Locate the cell with the specified text and output its (x, y) center coordinate. 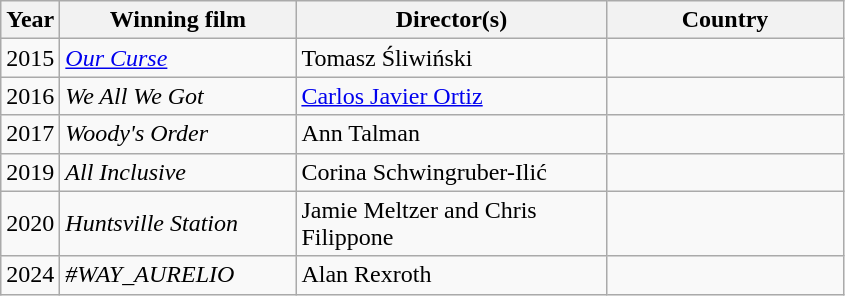
We All We Got (178, 96)
2015 (30, 58)
Our Curse (178, 58)
Country (725, 20)
Winning film (178, 20)
Carlos Javier Ortiz (452, 96)
Tomasz Śliwiński (452, 58)
All Inclusive (178, 172)
Huntsville Station (178, 224)
2017 (30, 134)
2020 (30, 224)
Jamie Meltzer and Chris Filippone (452, 224)
Alan Rexroth (452, 275)
2016 (30, 96)
Director(s) (452, 20)
Year (30, 20)
Corina Schwingruber-Ilić (452, 172)
Woody's Order (178, 134)
Ann Talman (452, 134)
2019 (30, 172)
2024 (30, 275)
#WAY_AURELIO (178, 275)
